Search for the cell housing the specified text and yield its (x, y) center coordinate. 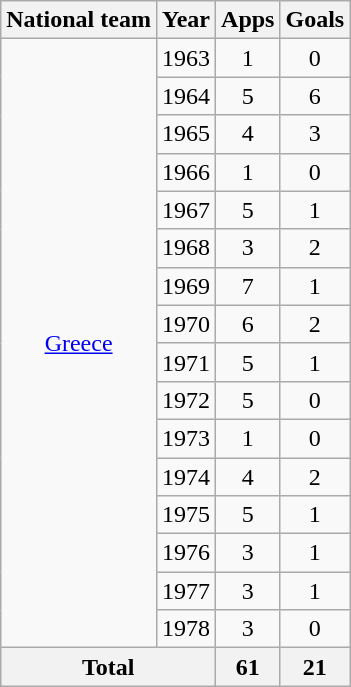
Apps (248, 20)
1966 (186, 172)
1964 (186, 96)
21 (315, 667)
7 (248, 286)
Year (186, 20)
1970 (186, 324)
1975 (186, 515)
1969 (186, 286)
1968 (186, 248)
61 (248, 667)
1976 (186, 553)
1974 (186, 477)
1963 (186, 58)
National team (79, 20)
1978 (186, 629)
1971 (186, 362)
1965 (186, 134)
Total (108, 667)
1977 (186, 591)
1973 (186, 438)
1967 (186, 210)
Greece (79, 344)
1972 (186, 400)
Goals (315, 20)
